Pinpoint the cell where the given text exists, returning its (x, y) midpoint coordinate. 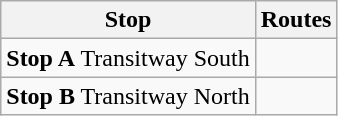
Routes (296, 20)
Stop A Transitway South (128, 58)
Stop B Transitway North (128, 96)
Stop (128, 20)
